Detect which cell encompasses the target text, then output its (x, y) center coordinate. 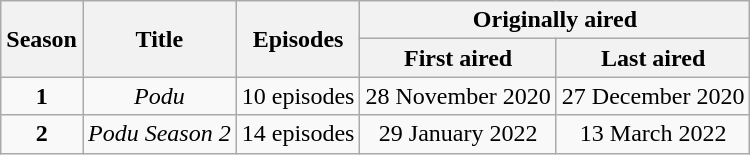
First aired (458, 58)
Season (42, 39)
Podu Season 2 (159, 134)
27 December 2020 (653, 96)
2 (42, 134)
28 November 2020 (458, 96)
Episodes (298, 39)
13 March 2022 (653, 134)
Title (159, 39)
10 episodes (298, 96)
29 January 2022 (458, 134)
Last aired (653, 58)
Originally aired (555, 20)
Podu (159, 96)
1 (42, 96)
14 episodes (298, 134)
